Locate the cell with the specified text and output its (X, Y) center coordinate. 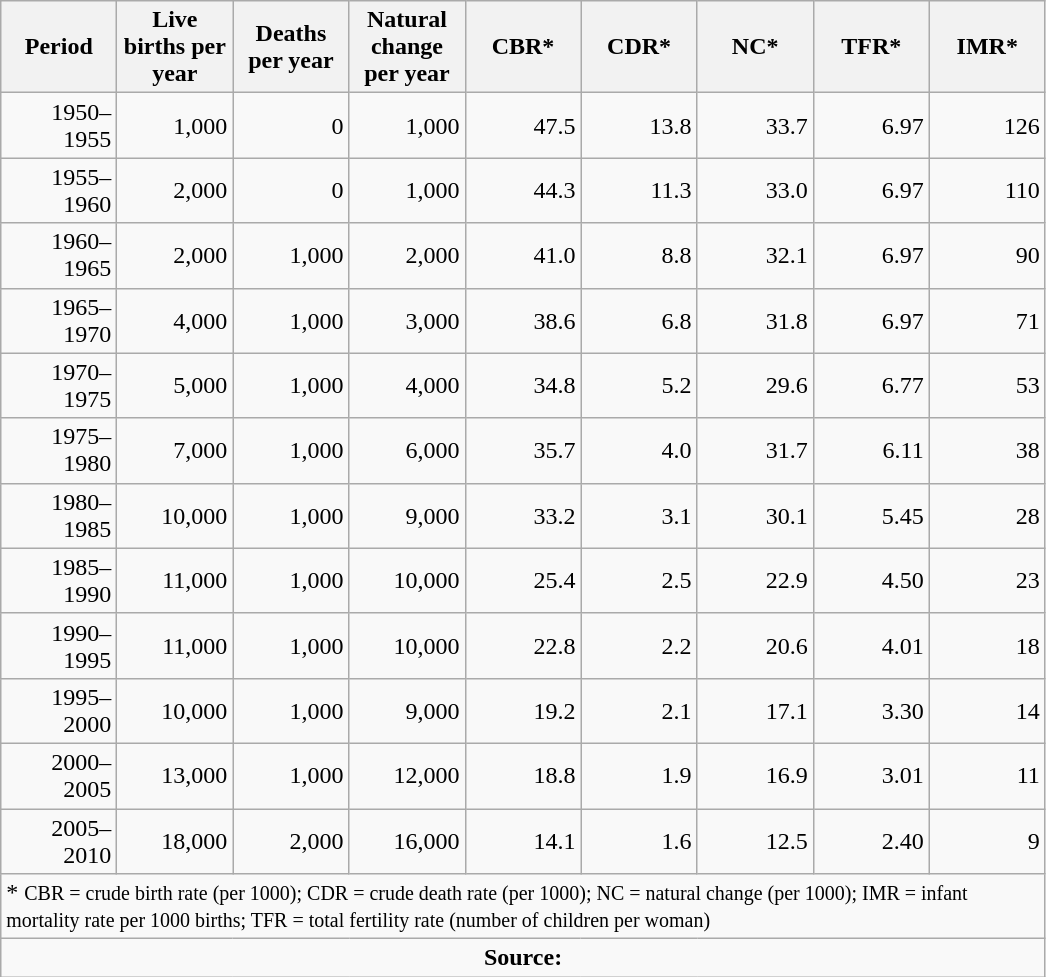
11.3 (639, 190)
3.1 (639, 516)
TFR* (871, 47)
33.0 (755, 190)
1990–1995 (59, 646)
33.2 (523, 516)
31.8 (755, 320)
34.8 (523, 386)
2.1 (639, 710)
3.01 (871, 776)
1955–1960 (59, 190)
38 (987, 450)
16,000 (407, 840)
28 (987, 516)
3.30 (871, 710)
16.9 (755, 776)
Period (59, 47)
Live births per year (175, 47)
CDR* (639, 47)
29.6 (755, 386)
5.2 (639, 386)
6.11 (871, 450)
1970–1975 (59, 386)
30.1 (755, 516)
35.7 (523, 450)
3,000 (407, 320)
2000–2005 (59, 776)
Natural change per year (407, 47)
110 (987, 190)
14.1 (523, 840)
41.0 (523, 256)
20.6 (755, 646)
14 (987, 710)
13,000 (175, 776)
18,000 (175, 840)
Deaths per year (291, 47)
2.5 (639, 580)
44.3 (523, 190)
13.8 (639, 126)
5.45 (871, 516)
2005–2010 (59, 840)
2.40 (871, 840)
1950–1955 (59, 126)
25.4 (523, 580)
18.8 (523, 776)
Source: (524, 958)
90 (987, 256)
IMR* (987, 47)
71 (987, 320)
1980–1985 (59, 516)
11 (987, 776)
126 (987, 126)
2.2 (639, 646)
5,000 (175, 386)
6.77 (871, 386)
6.8 (639, 320)
1960–1965 (59, 256)
4.01 (871, 646)
32.1 (755, 256)
22.9 (755, 580)
38.6 (523, 320)
22.8 (523, 646)
9 (987, 840)
7,000 (175, 450)
4.50 (871, 580)
17.1 (755, 710)
18 (987, 646)
23 (987, 580)
12,000 (407, 776)
33.7 (755, 126)
31.7 (755, 450)
1995–2000 (59, 710)
6,000 (407, 450)
CBR* (523, 47)
1.6 (639, 840)
47.5 (523, 126)
4.0 (639, 450)
12.5 (755, 840)
1.9 (639, 776)
19.2 (523, 710)
53 (987, 386)
8.8 (639, 256)
1965–1970 (59, 320)
1975–1980 (59, 450)
NC* (755, 47)
1985–1990 (59, 580)
